Detect which cell encompasses the target text, then output its (x, y) center coordinate. 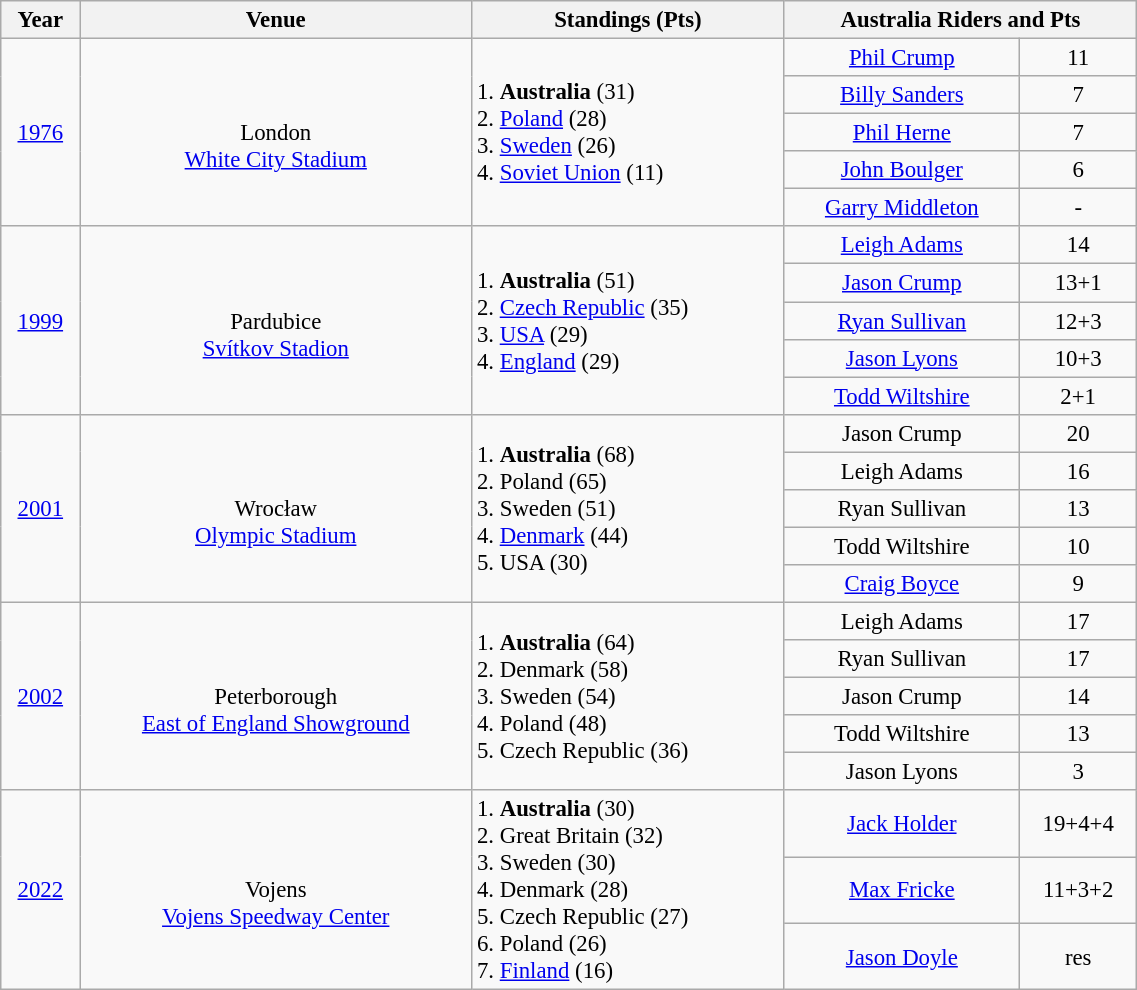
Garry Middleton (902, 208)
1. Australia (30)2. Great Britain (32)3. Sweden (30)4. Denmark (28)5. Czech Republic (27)6. Poland (26)7. Finland (16) (628, 890)
PeterboroughEast of England Showground (276, 696)
2001 (40, 508)
Jason Doyle (902, 956)
1. Australia (68)2. Poland (65)3. Sweden (51)4. Denmark (44)5. USA (30) (628, 508)
1. Australia (31)2. Poland (28)3. Sweden (26)4. Soviet Union (11) (628, 133)
11 (1078, 58)
2002 (40, 696)
19+4+4 (1078, 824)
6 (1078, 170)
1976 (40, 133)
11+3+2 (1078, 890)
Craig Boyce (902, 584)
9 (1078, 584)
Billy Sanders (902, 95)
Jack Holder (902, 824)
John Boulger (902, 170)
1999 (40, 320)
13+1 (1078, 283)
Australia Riders and Pts (960, 20)
Year (40, 20)
Standings (Pts) (628, 20)
10+3 (1078, 358)
12+3 (1078, 321)
- (1078, 208)
Max Fricke (902, 890)
1. Australia (51)2. Czech Republic (35)3. USA (29)4. England (29) (628, 320)
10 (1078, 546)
Venue (276, 20)
2022 (40, 890)
Phil Crump (902, 58)
PardubiceSvítkov Stadion (276, 320)
VojensVojens Speedway Center (276, 890)
1. Australia (64)2. Denmark (58)3. Sweden (54)4. Poland (48)5. Czech Republic (36) (628, 696)
20 (1078, 433)
Phil Herne (902, 133)
WrocławOlympic Stadium (276, 508)
16 (1078, 471)
res (1078, 956)
LondonWhite City Stadium (276, 133)
2+1 (1078, 396)
3 (1078, 772)
